For the text-containing cell, return its midpoint in (X, Y) coordinate format. 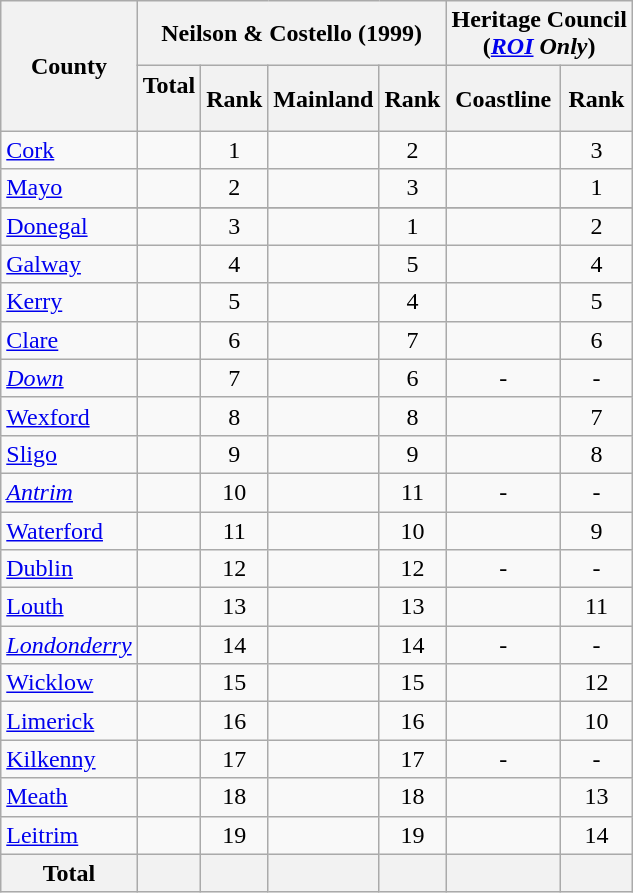
Donegal (69, 226)
Limerick (69, 721)
Kilkenny (69, 759)
Dublin (69, 569)
Down (69, 378)
Kerry (69, 302)
Wexford (69, 416)
Clare (69, 340)
Sligo (69, 454)
Heritage Council (ROI Only) (539, 34)
Meath (69, 797)
Mayo (69, 188)
Antrim (69, 492)
Mainland (324, 98)
Londonderry (69, 645)
County (69, 66)
Louth (69, 607)
Neilson & Costello (1999) (292, 34)
Coastline (504, 98)
Cork (69, 150)
Galway (69, 264)
Leitrim (69, 835)
Wicklow (69, 683)
Waterford (69, 531)
